Determine the [x, y] coordinate at the center of the cell enclosing the given text.  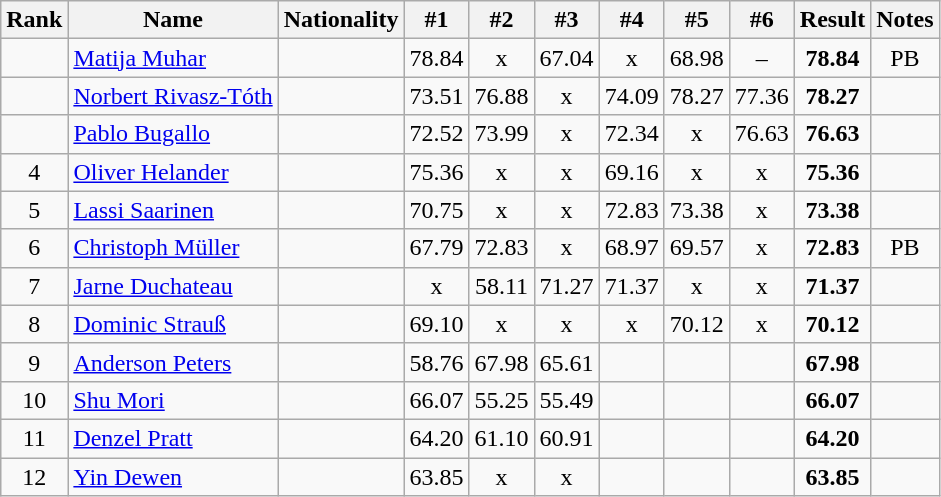
#1 [436, 20]
72.52 [436, 134]
Dominic Strauß [173, 324]
73.99 [502, 134]
73.51 [436, 96]
Oliver Helander [173, 172]
67.04 [566, 58]
70.75 [436, 210]
Lassi Saarinen [173, 210]
#6 [762, 20]
#4 [632, 20]
9 [34, 362]
71.27 [566, 286]
65.61 [566, 362]
Anderson Peters [173, 362]
58.11 [502, 286]
8 [34, 324]
58.76 [436, 362]
12 [34, 477]
– [762, 58]
55.49 [566, 400]
#5 [696, 20]
4 [34, 172]
Christoph Müller [173, 248]
68.98 [696, 58]
#2 [502, 20]
Yin Dewen [173, 477]
69.16 [632, 172]
Norbert Rivasz-Tóth [173, 96]
74.09 [632, 96]
Jarne Duchateau [173, 286]
5 [34, 210]
69.57 [696, 248]
55.25 [502, 400]
Denzel Pratt [173, 438]
77.36 [762, 96]
61.10 [502, 438]
Notes [905, 20]
60.91 [566, 438]
76.88 [502, 96]
69.10 [436, 324]
#3 [566, 20]
67.79 [436, 248]
11 [34, 438]
68.97 [632, 248]
7 [34, 286]
Pablo Bugallo [173, 134]
Matija Muhar [173, 58]
Shu Mori [173, 400]
6 [34, 248]
Nationality [341, 20]
Name [173, 20]
Result [832, 20]
10 [34, 400]
72.34 [632, 134]
Rank [34, 20]
